Pinpoint the cell where the given text exists, returning its (X, Y) midpoint coordinate. 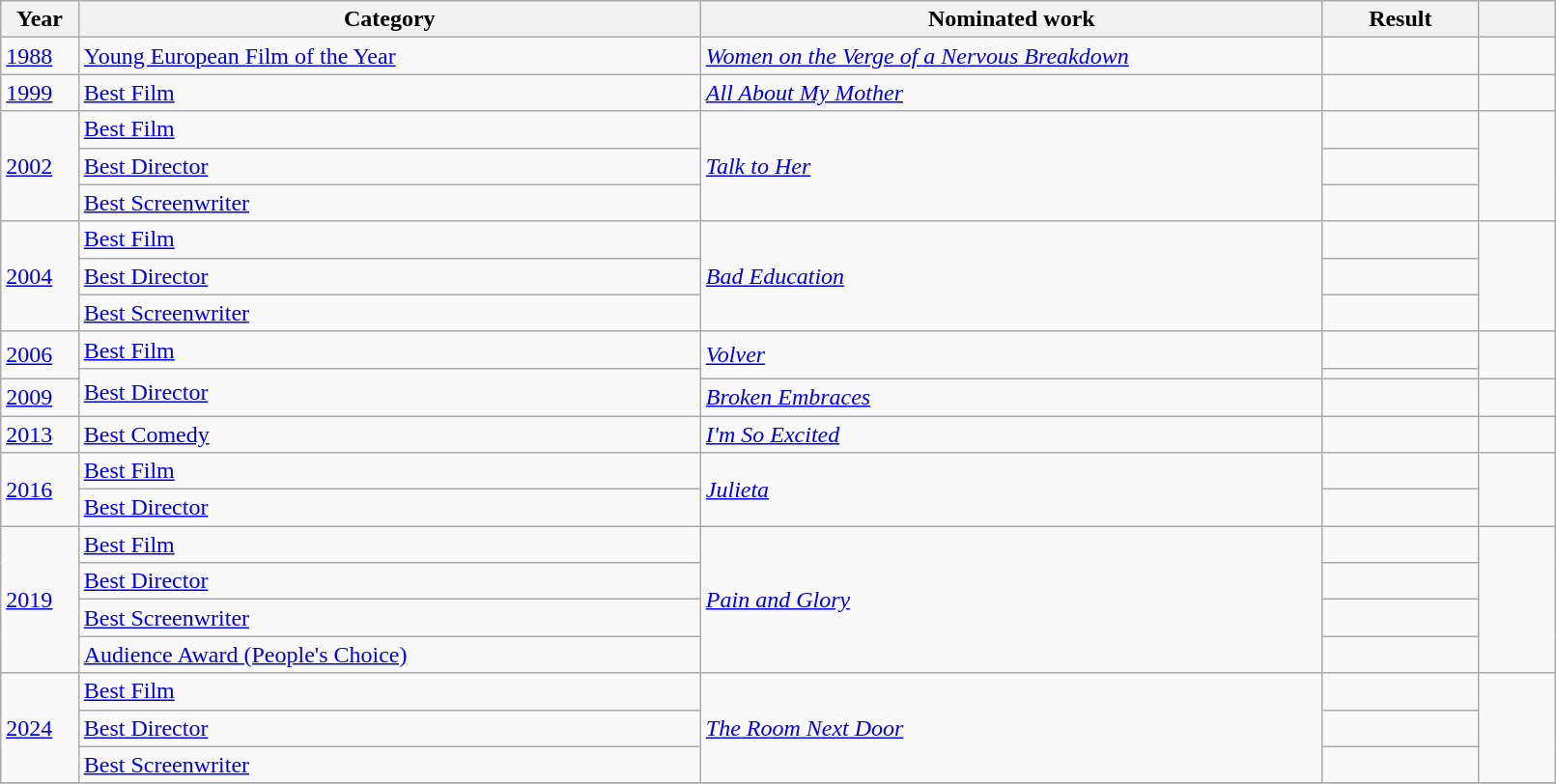
Young European Film of the Year (389, 56)
1988 (40, 56)
Pain and Glory (1011, 600)
Volver (1011, 355)
Women on the Verge of a Nervous Breakdown (1011, 56)
1999 (40, 93)
Year (40, 19)
All About My Mother (1011, 93)
2019 (40, 600)
2006 (40, 355)
2013 (40, 434)
2024 (40, 728)
Audience Award (People's Choice) (389, 655)
The Room Next Door (1011, 728)
Julieta (1011, 490)
I'm So Excited (1011, 434)
2004 (40, 276)
Bad Education (1011, 276)
2016 (40, 490)
2009 (40, 397)
Talk to Her (1011, 166)
Category (389, 19)
Broken Embraces (1011, 397)
Nominated work (1011, 19)
2002 (40, 166)
Result (1400, 19)
Best Comedy (389, 434)
